Determine the (X, Y) coordinate at the center of the cell enclosing the given text.  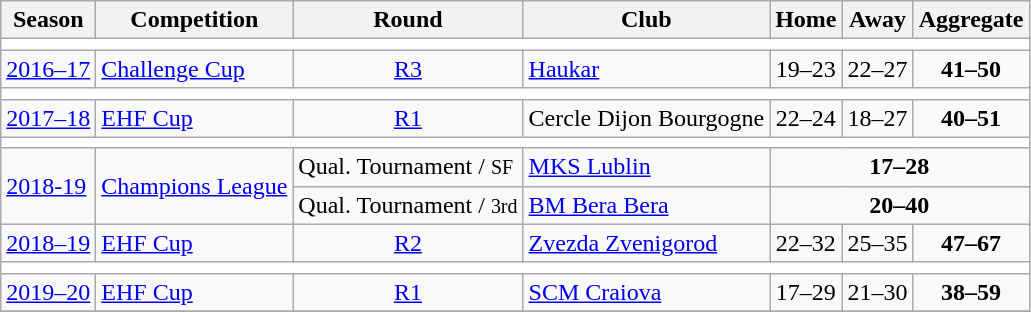
Away (878, 20)
Haukar (646, 69)
MKS Lublin (646, 167)
BM Bera Bera (646, 205)
Aggregate (971, 20)
Qual. Tournament / 3rd (408, 205)
Champions League (194, 186)
Round (408, 20)
2019–20 (48, 292)
Competition (194, 20)
25–35 (878, 243)
18–27 (878, 118)
41–50 (971, 69)
2017–18 (48, 118)
SCM Craiova (646, 292)
17–29 (806, 292)
2018-19 (48, 186)
38–59 (971, 292)
20–40 (900, 205)
19–23 (806, 69)
Qual. Tournament / SF (408, 167)
Zvezda Zvenigorod (646, 243)
22–24 (806, 118)
Season (48, 20)
Challenge Cup (194, 69)
R3 (408, 69)
17–28 (900, 167)
Home (806, 20)
47–67 (971, 243)
22–32 (806, 243)
2016–17 (48, 69)
2018–19 (48, 243)
Club (646, 20)
40–51 (971, 118)
21–30 (878, 292)
R2 (408, 243)
Cercle Dijon Bourgogne (646, 118)
22–27 (878, 69)
